Extract the [X, Y] coordinate from the center of the cell holding the provided text.  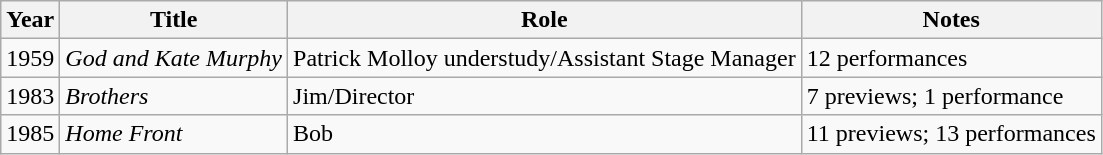
12 performances [951, 58]
11 previews; 13 performances [951, 134]
Year [30, 20]
1959 [30, 58]
7 previews; 1 performance [951, 96]
Notes [951, 20]
1985 [30, 134]
Title [174, 20]
Patrick Molloy understudy/Assistant Stage Manager [545, 58]
1983 [30, 96]
Jim/Director [545, 96]
Brothers [174, 96]
Bob [545, 134]
Role [545, 20]
Home Front [174, 134]
God and Kate Murphy [174, 58]
